Return the (x, y) coordinate for the center point of the cell that contains the specified text.  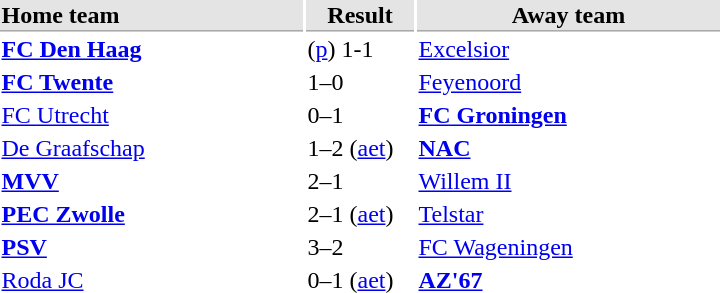
(p) 1-1 (360, 49)
FC Den Haag (152, 49)
Feyenoord (568, 83)
Result (360, 16)
2–1 (360, 181)
De Graafschap (152, 149)
3–2 (360, 247)
1–2 (aet) (360, 149)
Willem II (568, 181)
PSV (152, 247)
MVV (152, 181)
Away team (568, 16)
Excelsior (568, 49)
FC Utrecht (152, 115)
0–1 (360, 115)
PEC Zwolle (152, 215)
Telstar (568, 215)
FC Groningen (568, 115)
FC Wageningen (568, 247)
FC Twente (152, 83)
1–0 (360, 83)
Home team (152, 16)
NAC (568, 149)
2–1 (aet) (360, 215)
